For the text-containing cell, return its midpoint in (X, Y) coordinate format. 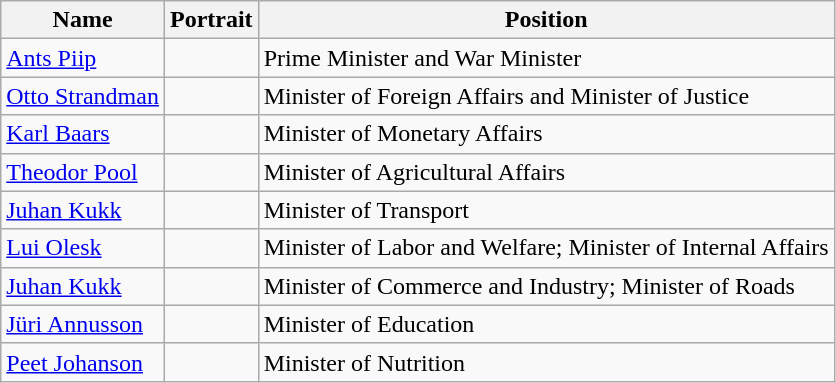
Minister of Agricultural Affairs (546, 172)
Minister of Nutrition (546, 362)
Theodor Pool (83, 172)
Minister of Labor and Welfare; Minister of Internal Affairs (546, 248)
Minister of Education (546, 324)
Peet Johanson (83, 362)
Minister of Monetary Affairs (546, 134)
Lui Olesk (83, 248)
Portrait (211, 20)
Karl Baars (83, 134)
Prime Minister and War Minister (546, 58)
Minister of Commerce and Industry; Minister of Roads (546, 286)
Jüri Annusson (83, 324)
Otto Strandman (83, 96)
Name (83, 20)
Ants Piip (83, 58)
Minister of Transport (546, 210)
Minister of Foreign Affairs and Minister of Justice (546, 96)
Position (546, 20)
